Scan for the cell matching the given text and deliver its [X, Y] coordinate at center. 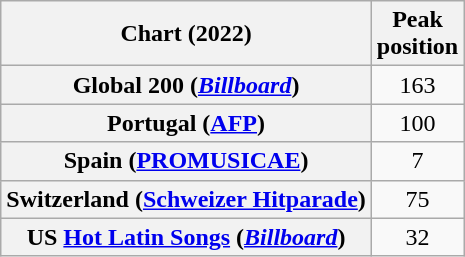
Spain (PROMUSICAE) [186, 161]
Switzerland (Schweizer Hitparade) [186, 199]
Portugal (AFP) [186, 123]
32 [417, 237]
163 [417, 85]
Chart (2022) [186, 34]
Peakposition [417, 34]
Global 200 (Billboard) [186, 85]
7 [417, 161]
75 [417, 199]
US Hot Latin Songs (Billboard) [186, 237]
100 [417, 123]
